Identify which cell holds the provided text, then report its [X, Y] central coordinate. 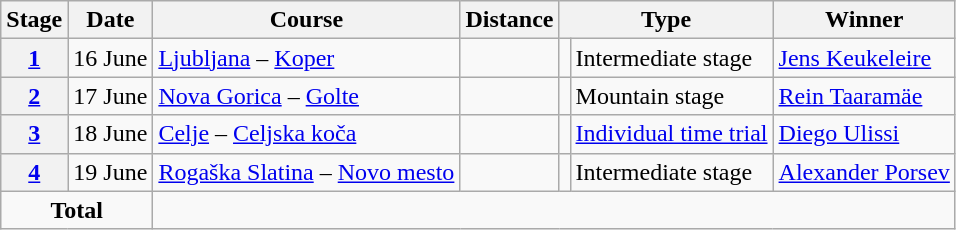
Mountain stage [672, 96]
19 June [110, 172]
Stage [34, 20]
Jens Keukeleire [864, 58]
Type [666, 20]
Individual time trial [672, 134]
18 June [110, 134]
Ljubljana – Koper [306, 58]
16 June [110, 58]
Total [77, 210]
Celje – Celjska koča [306, 134]
Winner [864, 20]
3 [34, 134]
Date [110, 20]
Diego Ulissi [864, 134]
2 [34, 96]
Nova Gorica – Golte [306, 96]
4 [34, 172]
Alexander Porsev [864, 172]
Distance [510, 20]
Rein Taaramäe [864, 96]
Course [306, 20]
1 [34, 58]
17 June [110, 96]
Rogaška Slatina – Novo mesto [306, 172]
